For the text-containing cell, return its midpoint in [X, Y] coordinate format. 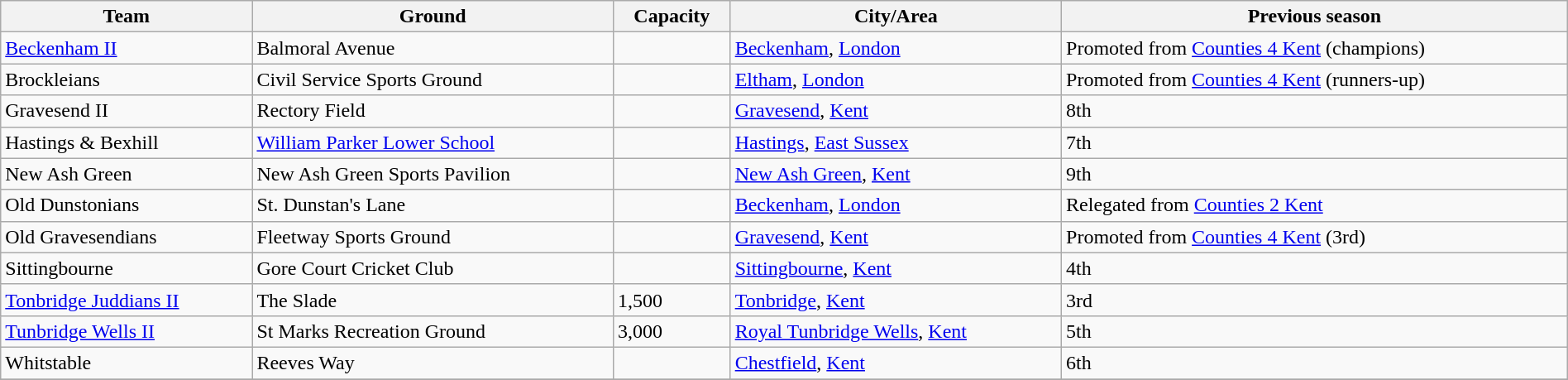
1,500 [672, 300]
9th [1315, 174]
7th [1315, 142]
Whitstable [127, 363]
Team [127, 17]
New Ash Green, Kent [896, 174]
Gravesend II [127, 111]
Fleetway Sports Ground [433, 237]
3rd [1315, 300]
8th [1315, 111]
Old Dunstonians [127, 205]
Tonbridge, Kent [896, 300]
Previous season [1315, 17]
Hastings, East Sussex [896, 142]
Gore Court Cricket Club [433, 268]
Sittingbourne, Kent [896, 268]
William Parker Lower School [433, 142]
City/Area [896, 17]
Capacity [672, 17]
6th [1315, 363]
Old Gravesendians [127, 237]
Chestfield, Kent [896, 363]
The Slade [433, 300]
Promoted from Counties 4 Kent (3rd) [1315, 237]
Relegated from Counties 2 Kent [1315, 205]
New Ash Green [127, 174]
Tunbridge Wells II [127, 331]
Eltham, London [896, 79]
Promoted from Counties 4 Kent (runners-up) [1315, 79]
5th [1315, 331]
New Ash Green Sports Pavilion [433, 174]
Reeves Way [433, 363]
Rectory Field [433, 111]
Hastings & Bexhill [127, 142]
Ground [433, 17]
Sittingbourne [127, 268]
Civil Service Sports Ground [433, 79]
Promoted from Counties 4 Kent (champions) [1315, 48]
Tonbridge Juddians II [127, 300]
Brockleians [127, 79]
St. Dunstan's Lane [433, 205]
Royal Tunbridge Wells, Kent [896, 331]
4th [1315, 268]
Beckenham II [127, 48]
St Marks Recreation Ground [433, 331]
3,000 [672, 331]
Balmoral Avenue [433, 48]
